Determine the (x, y) coordinate at the center of the cell enclosing the given text.  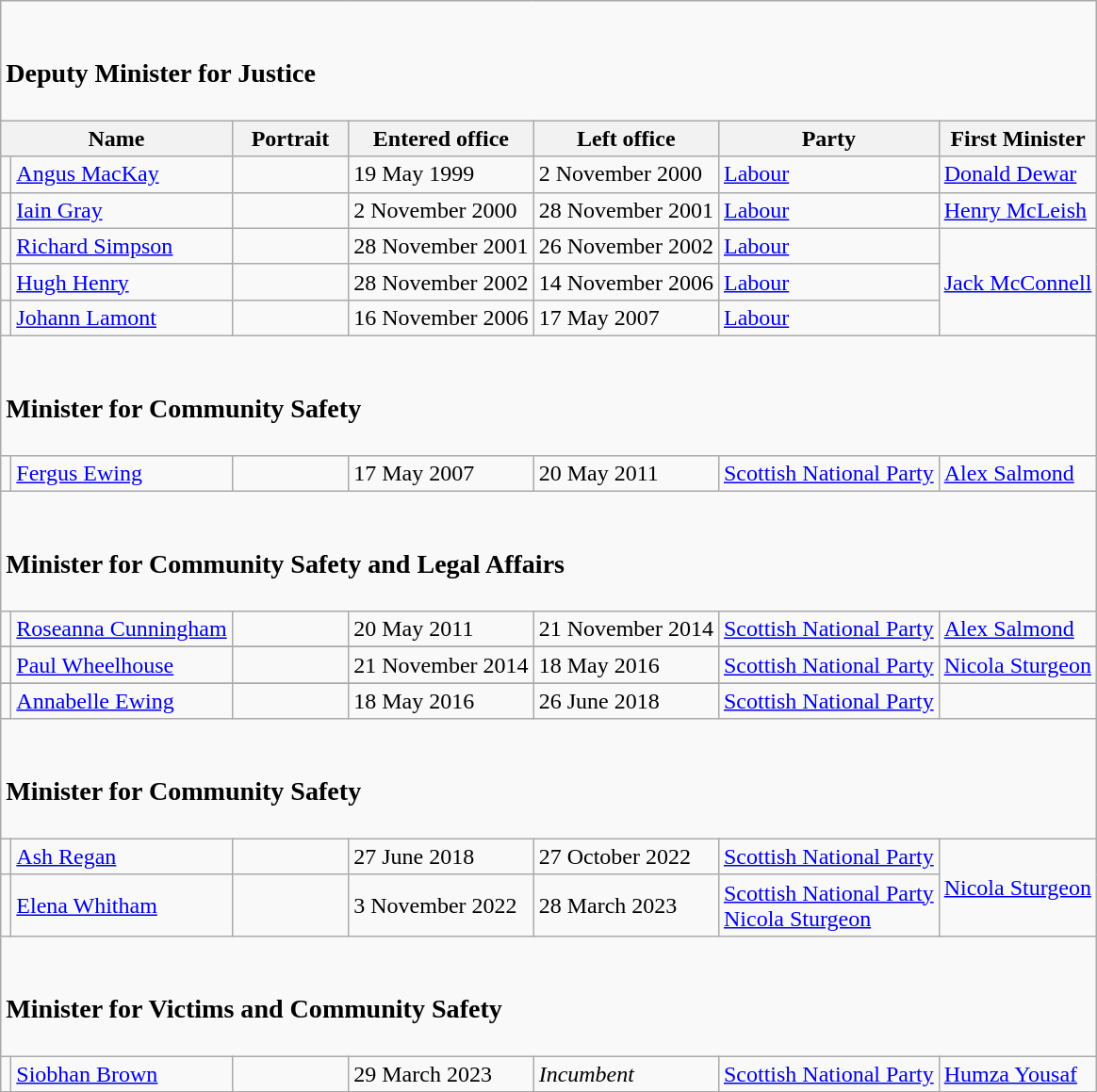
Scottish National PartyNicola Sturgeon (828, 905)
Name (117, 139)
Paul Wheelhouse (122, 665)
First Minister (1018, 139)
Minister for Victims and Community Safety (548, 995)
3 November 2022 (441, 905)
Siobhan Brown (122, 1074)
Angus MacKay (122, 174)
16 November 2006 (441, 318)
Jack McConnell (1018, 282)
Annabelle Ewing (122, 701)
Roseanna Cunningham (122, 629)
Richard Simpson (122, 246)
Johann Lamont (122, 318)
Left office (626, 139)
Fergus Ewing (122, 474)
Incumbent (626, 1074)
Portrait (290, 139)
Ash Regan (122, 856)
28 November 2002 (441, 282)
Minister for Community Safety and Legal Affairs (548, 552)
27 October 2022 (626, 856)
28 March 2023 (626, 905)
19 May 1999 (441, 174)
Humza Yousaf (1018, 1074)
26 June 2018 (626, 701)
29 March 2023 (441, 1074)
Donald Dewar (1018, 174)
Iain Gray (122, 210)
Elena Whitham (122, 905)
Deputy Minister for Justice (548, 60)
Hugh Henry (122, 282)
27 June 2018 (441, 856)
Entered office (441, 139)
Party (828, 139)
14 November 2006 (626, 282)
Henry McLeish (1018, 210)
26 November 2002 (626, 246)
